Pinpoint the cell where the given text exists, returning its [x, y] midpoint coordinate. 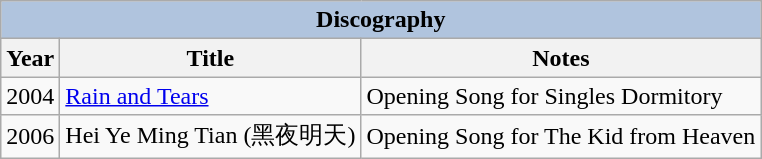
Opening Song for Singles Dormitory [561, 96]
2004 [30, 96]
2006 [30, 136]
Opening Song for The Kid from Heaven [561, 136]
Discography [381, 20]
Rain and Tears [210, 96]
Notes [561, 58]
Year [30, 58]
Hei Ye Ming Tian (黑夜明天) [210, 136]
Title [210, 58]
